Search for the cell housing the specified text and yield its (x, y) center coordinate. 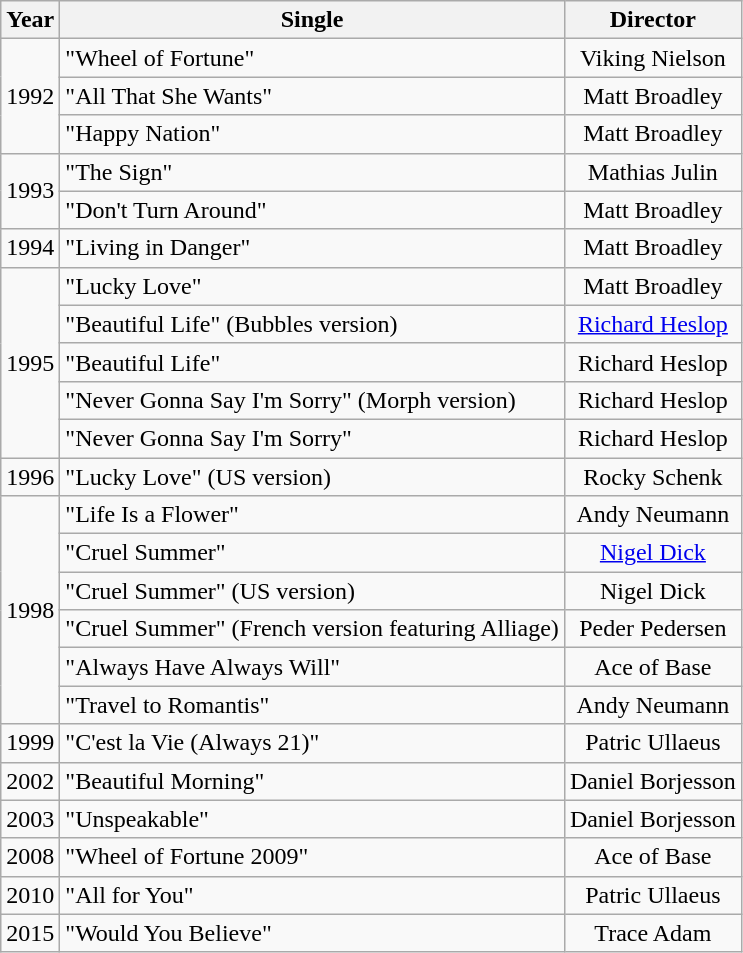
1992 (30, 96)
"Lucky Love" (US version) (312, 477)
"Happy Nation" (312, 134)
Viking Nielson (652, 58)
"Never Gonna Say I'm Sorry" (Morph version) (312, 400)
"Wheel of Fortune" (312, 58)
"Wheel of Fortune 2009" (312, 857)
"All for You" (312, 895)
"Travel to Romantis" (312, 705)
"The Sign" (312, 172)
"Never Gonna Say I'm Sorry" (312, 438)
"Beautiful Morning" (312, 781)
1995 (30, 362)
"Don't Turn Around" (312, 210)
Director (652, 20)
"Lucky Love" (312, 286)
1993 (30, 191)
2015 (30, 933)
"All That She Wants" (312, 96)
Rocky Schenk (652, 477)
2008 (30, 857)
"Cruel Summer" (US version) (312, 591)
"Unspeakable" (312, 819)
"C'est la Vie (Always 21)" (312, 743)
"Life Is a Flower" (312, 515)
1998 (30, 610)
2002 (30, 781)
Trace Adam (652, 933)
Mathias Julin (652, 172)
"Would You Believe" (312, 933)
"Beautiful Life" (Bubbles version) (312, 324)
"Beautiful Life" (312, 362)
1994 (30, 248)
"Cruel Summer" (312, 553)
"Living in Danger" (312, 248)
Peder Pedersen (652, 629)
"Always Have Always Will" (312, 667)
1999 (30, 743)
1996 (30, 477)
Year (30, 20)
2010 (30, 895)
2003 (30, 819)
"Cruel Summer" (French version featuring Alliage) (312, 629)
Single (312, 20)
